Find where the given text appears and provide that cell's center as [x, y] coordinate. 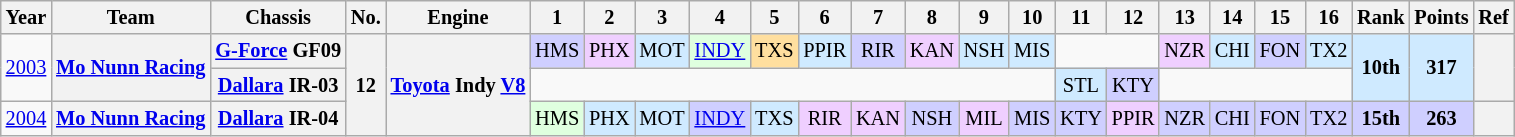
2004 [26, 118]
5 [774, 17]
Ref [1493, 17]
10 [1032, 17]
15 [1280, 17]
317 [1441, 68]
14 [1232, 17]
Points [1441, 17]
3 [662, 17]
Dallara IR-04 [278, 118]
G-Force GF09 [278, 51]
1 [557, 17]
6 [824, 17]
13 [1184, 17]
Engine [458, 17]
STL [1081, 85]
8 [932, 17]
Rank [1380, 17]
15th [1380, 118]
Chassis [278, 17]
2 [609, 17]
7 [878, 17]
2003 [26, 68]
11 [1081, 17]
263 [1441, 118]
No. [366, 17]
MIL [984, 118]
9 [984, 17]
4 [720, 17]
Year [26, 17]
16 [1328, 17]
10th [1380, 68]
Dallara IR-03 [278, 85]
Team [130, 17]
Toyota Indy V8 [458, 84]
